Locate the cell with the specified text and output its (X, Y) center coordinate. 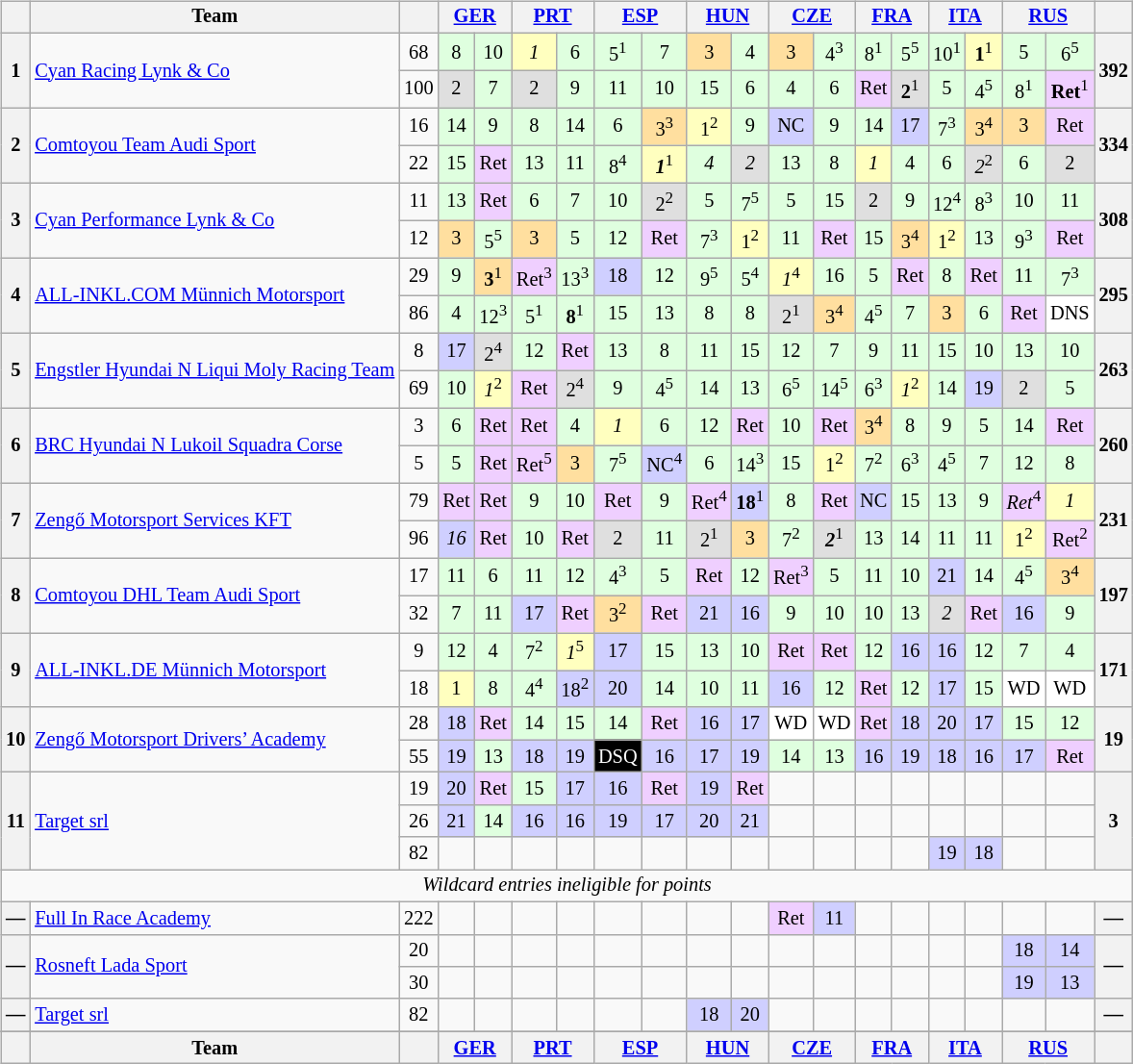
DNS (1070, 314)
79 (418, 502)
Zengő Motorsport Drivers’ Academy (214, 739)
DSQ (617, 756)
26 (418, 821)
Comtoyou DHL Team Audi Sport (214, 595)
NC4 (665, 464)
95 (709, 277)
Comtoyou Team Audi Sport (214, 145)
68 (418, 52)
31 (492, 277)
Zengő Motorsport Services KFT (214, 520)
295 (1114, 295)
93 (1023, 239)
83 (984, 202)
334 (1114, 145)
171 (1114, 671)
231 (1114, 520)
54 (750, 277)
Rosneft Lada Sport (214, 966)
44 (534, 689)
30 (418, 983)
Engstler Hyundai N Liqui Moly Racing Team (214, 370)
28 (418, 723)
ALL-INKL.DE Münnich Motorsport (214, 671)
145 (835, 389)
Ret1 (1070, 89)
392 (1114, 70)
Wildcard entries ineligible for points (567, 886)
133 (575, 277)
96 (418, 539)
Cyan Racing Lynk & Co (214, 70)
124 (946, 202)
100 (418, 89)
Ret5 (534, 464)
Full In Race Academy (214, 918)
ALL-INKL.COM Münnich Motorsport (214, 295)
182 (575, 689)
308 (1114, 220)
Cyan Performance Lynk & Co (214, 220)
101 (946, 52)
69 (418, 389)
263 (1114, 370)
181 (750, 502)
29 (418, 277)
BRC Hyundai N Lukoil Squadra Corse (214, 445)
197 (1114, 595)
143 (750, 464)
86 (418, 314)
Ret2 (1070, 539)
222 (418, 918)
123 (492, 314)
260 (1114, 445)
33 (665, 127)
84 (617, 164)
